Identify which cell holds the provided text, then report its [x, y] central coordinate. 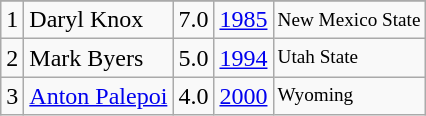
1994 [244, 58]
New Mexico State [349, 20]
2 [12, 58]
Wyoming [349, 96]
1985 [244, 20]
Daryl Knox [98, 20]
5.0 [194, 58]
1 [12, 20]
Utah State [349, 58]
3 [12, 96]
Mark Byers [98, 58]
7.0 [194, 20]
2000 [244, 96]
4.0 [194, 96]
Anton Palepoi [98, 96]
